Return (x, y) of the center of cell containing provided text 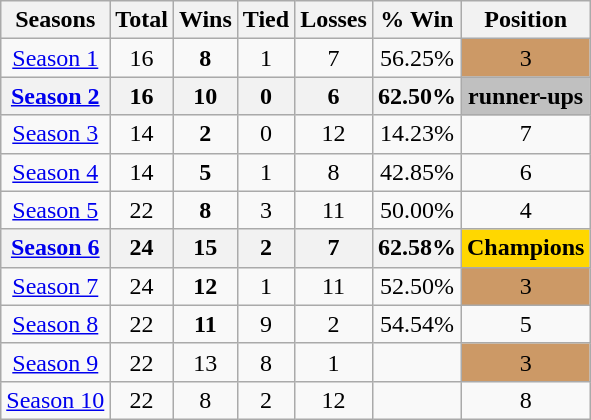
Season 6 (56, 248)
Season 8 (56, 324)
10 (205, 96)
Season 4 (56, 172)
Season 10 (56, 400)
Tied (266, 20)
14.23% (416, 134)
52.50% (416, 286)
56.25% (416, 58)
Wins (205, 20)
42.85% (416, 172)
runner-ups (525, 96)
54.54% (416, 324)
Season 2 (56, 96)
50.00% (416, 210)
62.58% (416, 248)
% Win (416, 20)
Season 3 (56, 134)
Losses (334, 20)
Champions (525, 248)
Season 5 (56, 210)
Total (142, 20)
15 (205, 248)
Season 7 (56, 286)
Season 9 (56, 362)
Seasons (56, 20)
Season 1 (56, 58)
4 (525, 210)
62.50% (416, 96)
9 (266, 324)
13 (205, 362)
Position (525, 20)
